Extract the (X, Y) coordinate from the center of the cell holding the provided text.  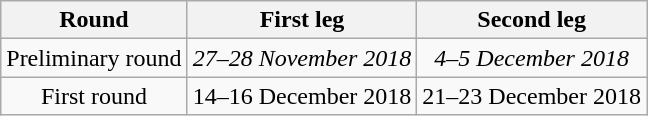
Preliminary round (94, 58)
First round (94, 96)
Round (94, 20)
14–16 December 2018 (302, 96)
27–28 November 2018 (302, 58)
First leg (302, 20)
Second leg (532, 20)
21–23 December 2018 (532, 96)
4–5 December 2018 (532, 58)
